Return the (x, y) coordinate for the center point of the cell that contains the specified text.  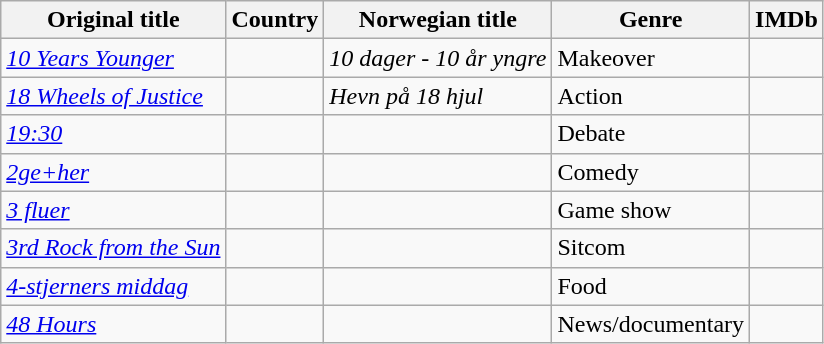
Action (651, 96)
10 dager - 10 år yngre (438, 58)
Debate (651, 134)
18 Wheels of Justice (114, 96)
Game show (651, 210)
3rd Rock from the Sun (114, 248)
Comedy (651, 172)
Food (651, 286)
3 fluer (114, 210)
News/documentary (651, 324)
Hevn på 18 hjul (438, 96)
19:30 (114, 134)
Norwegian title (438, 20)
Sitcom (651, 248)
IMDb (787, 20)
10 Years Younger (114, 58)
2ge+her (114, 172)
Genre (651, 20)
Country (275, 20)
Makeover (651, 58)
Original title (114, 20)
4-stjerners middag (114, 286)
48 Hours (114, 324)
